Capture the cell that displays the provided text and extract its (X, Y) central coordinate. 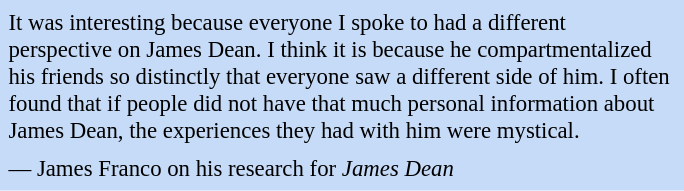
— James Franco on his research for James Dean (342, 168)
